Determine the [x, y] coordinate at the center of the cell enclosing the given text.  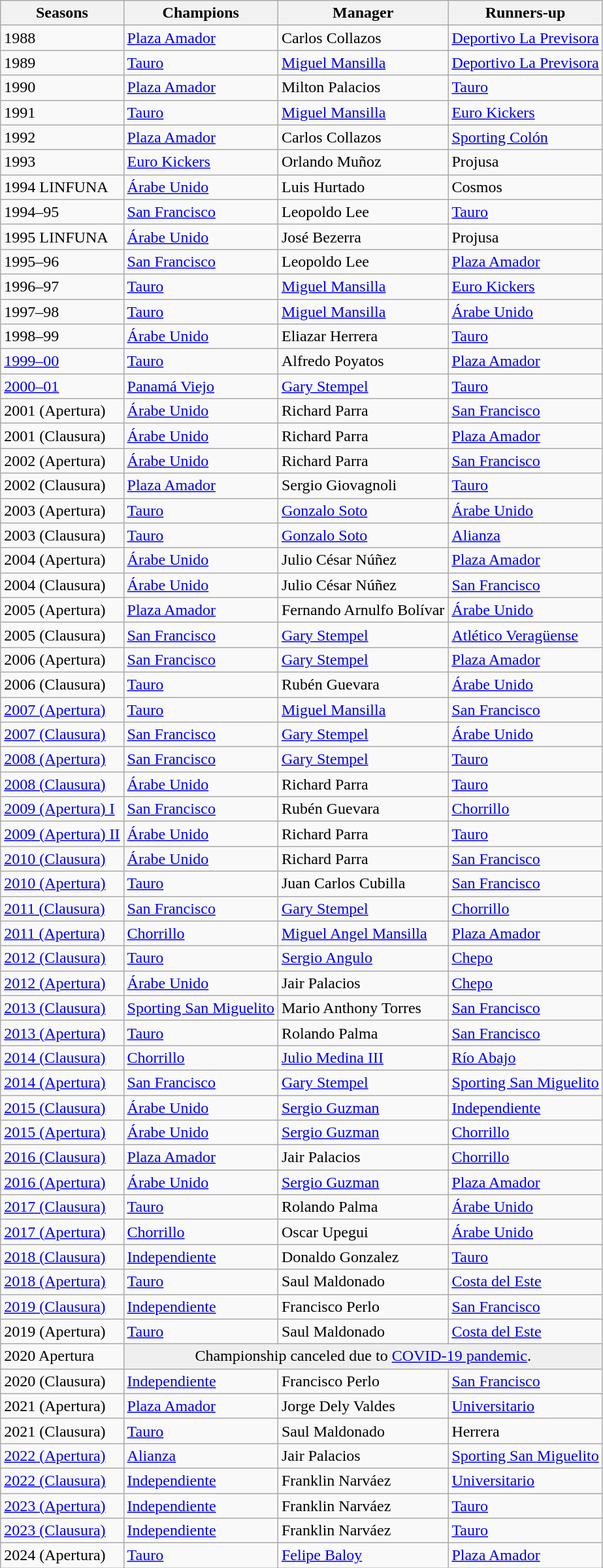
2008 (Clausura) [62, 784]
1988 [62, 38]
Jorge Dely Valdes [363, 1406]
Runners-up [525, 13]
2007 (Apertura) [62, 709]
Panamá Viejo [201, 386]
Mario Anthony Torres [363, 1008]
2021 (Apertura) [62, 1406]
José Bezerra [363, 237]
Luis Hurtado [363, 187]
1992 [62, 137]
2024 (Apertura) [62, 1556]
Juan Carlos Cubilla [363, 884]
2002 (Apertura) [62, 461]
2019 (Apertura) [62, 1331]
2022 (Apertura) [62, 1456]
Sergio Angulo [363, 958]
2013 (Clausura) [62, 1008]
2004 (Clausura) [62, 585]
2005 (Clausura) [62, 635]
2021 (Clausura) [62, 1431]
2011 (Clausura) [62, 909]
1989 [62, 63]
2012 (Clausura) [62, 958]
2015 (Apertura) [62, 1133]
Championship canceled due to COVID-19 pandemic. [363, 1356]
Fernando Arnulfo Bolívar [363, 610]
Sergio Giovagnoli [363, 486]
Seasons [62, 13]
1994–95 [62, 212]
2003 (Clausura) [62, 535]
1993 [62, 162]
2016 (Clausura) [62, 1158]
Herrera [525, 1431]
Orlando Muñoz [363, 162]
2020 Apertura [62, 1356]
2011 (Apertura) [62, 933]
2002 (Clausura) [62, 486]
1991 [62, 112]
2001 (Clausura) [62, 436]
2023 (Clausura) [62, 1531]
1995 LINFUNA [62, 237]
2018 (Apertura) [62, 1282]
1995–96 [62, 261]
2010 (Clausura) [62, 859]
Oscar Upegui [363, 1232]
1999–00 [62, 361]
2019 (Clausura) [62, 1307]
Cosmos [525, 187]
2012 (Apertura) [62, 983]
Champions [201, 13]
2005 (Apertura) [62, 610]
2016 (Apertura) [62, 1182]
Donaldo Gonzalez [363, 1257]
1996–97 [62, 286]
1997–98 [62, 312]
2017 (Apertura) [62, 1232]
2014 (Clausura) [62, 1058]
2023 (Apertura) [62, 1505]
2015 (Clausura) [62, 1108]
Alfredo Poyatos [363, 361]
2007 (Clausura) [62, 735]
2009 (Apertura) II [62, 834]
2004 (Apertura) [62, 560]
Miguel Angel Mansilla [363, 933]
2001 (Apertura) [62, 411]
1990 [62, 88]
2009 (Apertura) I [62, 809]
2020 (Clausura) [62, 1381]
2008 (Apertura) [62, 759]
1994 LINFUNA [62, 187]
Río Abajo [525, 1058]
Felipe Baloy [363, 1556]
1998–99 [62, 337]
2003 (Apertura) [62, 510]
2014 (Apertura) [62, 1082]
Eliazar Herrera [363, 337]
2006 (Clausura) [62, 684]
Sporting Colón [525, 137]
Manager [363, 13]
Atlético Veragüense [525, 635]
2013 (Apertura) [62, 1033]
2022 (Clausura) [62, 1480]
2017 (Clausura) [62, 1207]
2018 (Clausura) [62, 1257]
Julio Medina III [363, 1058]
2000–01 [62, 386]
Milton Palacios [363, 88]
2006 (Apertura) [62, 659]
2010 (Apertura) [62, 884]
